Find where the given text appears and provide that cell's center as [x, y] coordinate. 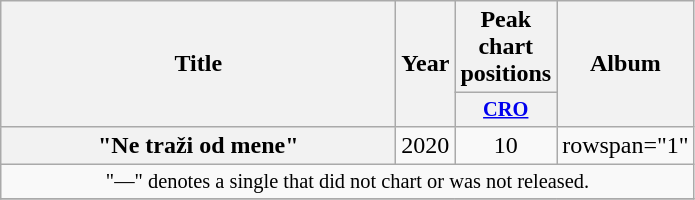
Year [426, 64]
Album [626, 64]
CRO [506, 110]
"—" denotes a single that did not chart or was not released. [348, 182]
10 [506, 145]
Title [198, 64]
2020 [426, 145]
"Ne traži od mene" [198, 145]
Peak chart positions [506, 47]
rowspan="1" [626, 145]
